Extract the [X, Y] coordinate from the center of the cell holding the provided text.  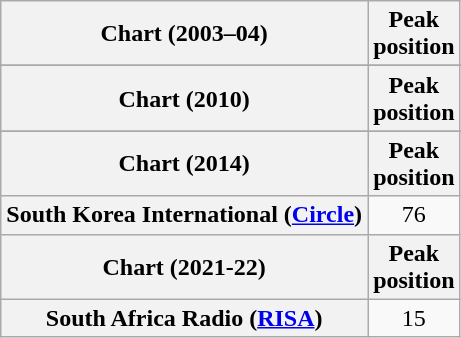
Chart (2003–04) [184, 34]
South Korea International (Circle) [184, 215]
Peakposition [414, 164]
76 [414, 215]
Chart (2021-22) [184, 266]
Chart (2010) [184, 98]
Chart (2014) [184, 164]
15 [414, 318]
South Africa Radio (RISA) [184, 318]
